Detect which cell encompasses the target text, then output its (X, Y) center coordinate. 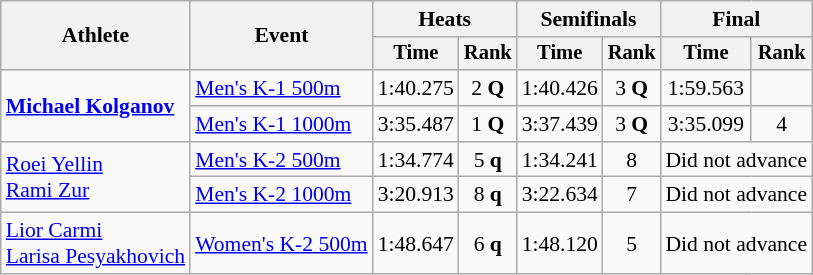
Men's K-2 1000m (282, 195)
4 (782, 124)
Men's K-1 1000m (282, 124)
Roei Yellin Rami Zur (96, 178)
5 q (488, 160)
8 (632, 160)
1:34.774 (416, 160)
Final (736, 19)
3:22.634 (560, 195)
7 (632, 195)
Men's K-2 500m (282, 160)
Michael Kolganov (96, 106)
Men's K-1 500m (282, 88)
1:34.241 (560, 160)
3:20.913 (416, 195)
1:48.120 (560, 244)
3:37.439 (560, 124)
3:35.099 (706, 124)
Athlete (96, 36)
Semifinals (589, 19)
Event (282, 36)
1:48.647 (416, 244)
2 Q (488, 88)
6 q (488, 244)
8 q (488, 195)
1:40.275 (416, 88)
Heats (445, 19)
5 (632, 244)
3:35.487 (416, 124)
1:40.426 (560, 88)
Women's K-2 500m (282, 244)
1 Q (488, 124)
1:59.563 (706, 88)
Lior Carmi Larisa Pesyakhovich (96, 244)
